Pinpoint the cell where the given text exists, returning its [x, y] midpoint coordinate. 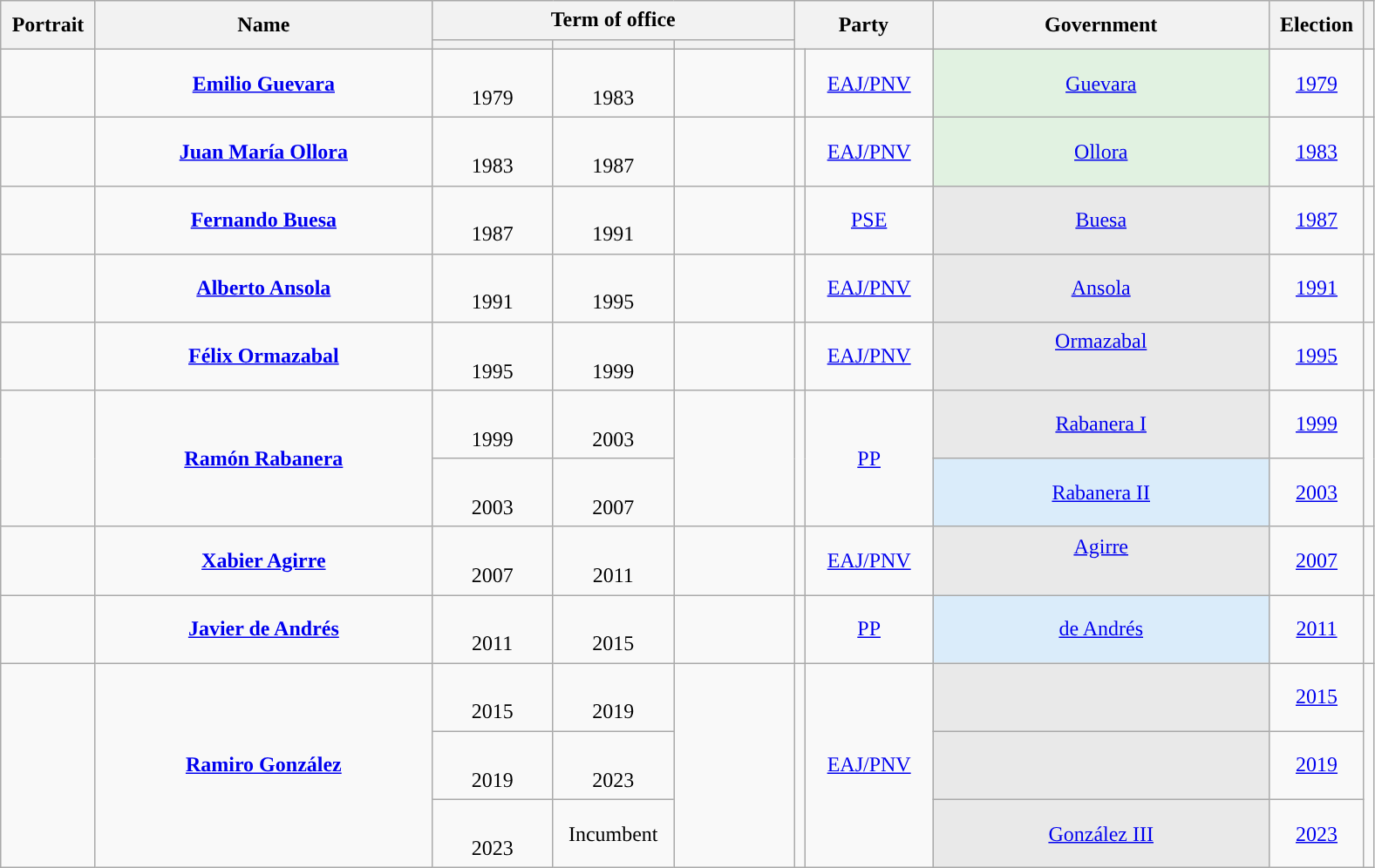
Fernando Buesa [263, 220]
Ormazabal [1101, 356]
Emilio Guevara [263, 83]
Agirre [1101, 560]
González III [1101, 834]
Government [1101, 25]
Party [863, 25]
Term of office [613, 21]
Guevara [1101, 83]
Rabanera II [1101, 492]
Félix Ormazabal [263, 356]
Alberto Ansola [263, 288]
Buesa [1101, 220]
PSE [869, 220]
Rabanera I [1101, 424]
Ramón Rabanera [263, 458]
Javier de Andrés [263, 629]
Xabier Agirre [263, 560]
Ramiro González [263, 765]
Incumbent [614, 834]
Ollora [1101, 152]
Juan María Ollora [263, 152]
Name [263, 25]
Portrait [49, 25]
Ansola [1101, 288]
Election [1317, 25]
de Andrés [1101, 629]
